Detect which cell encompasses the target text, then output its [X, Y] center coordinate. 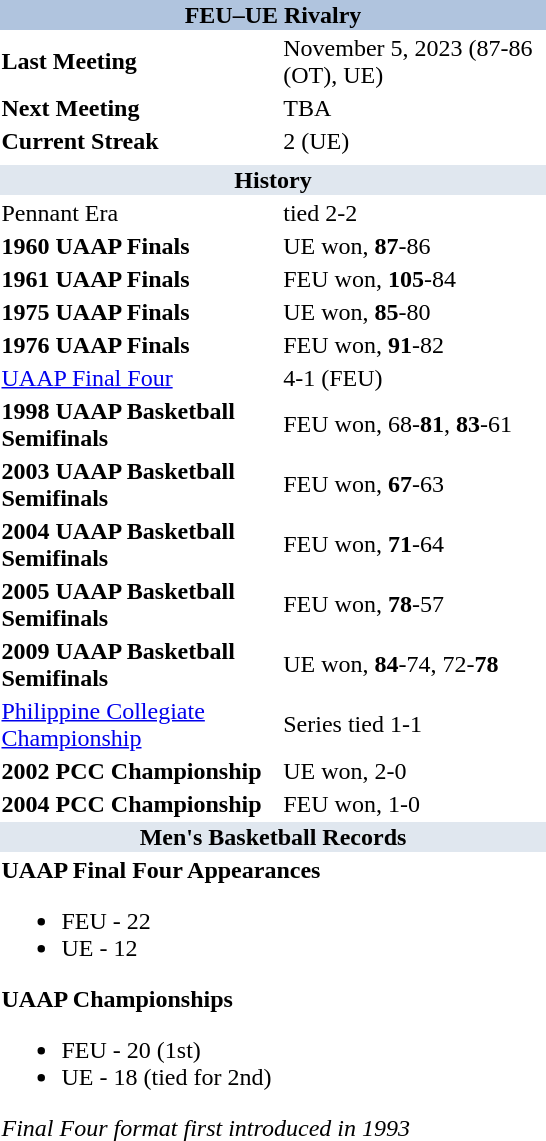
1975 UAAP Finals [140, 312]
2004 PCC Championship [140, 804]
Pennant Era [140, 213]
2004 UAAP Basketball Semifinals [140, 544]
FEU won, 68-81, 83-61 [414, 424]
Last Meeting [140, 62]
2005 UAAP Basketball Semifinals [140, 604]
1976 UAAP Finals [140, 345]
FEU won, 1-0 [414, 804]
TBA [414, 108]
FEU won, 71-64 [414, 544]
Current Streak [140, 141]
Men's Basketball Records [273, 837]
FEU–UE Rivalry [273, 15]
November 5, 2023 (87-86 (OT), UE) [414, 62]
Next Meeting [140, 108]
UE won, 85-80 [414, 312]
History [273, 180]
2002 PCC Championship [140, 771]
UE won, 2-0 [414, 771]
1960 UAAP Finals [140, 246]
Series tied 1-1 [414, 724]
2009 UAAP Basketball Semifinals [140, 664]
FEU won, 67-63 [414, 484]
FEU won, 91-82 [414, 345]
UE won, 87-86 [414, 246]
FEU won, 105-84 [414, 279]
UE won, 84-74, 72-78 [414, 664]
2 (UE) [414, 141]
FEU won, 78-57 [414, 604]
1998 UAAP Basketball Semifinals [140, 424]
4-1 (FEU) [414, 378]
Philippine Collegiate Championship [140, 724]
2003 UAAP Basketball Semifinals [140, 484]
UAAP Final Four [140, 378]
1961 UAAP Finals [140, 279]
tied 2-2 [414, 213]
